Search for the cell housing the specified text and yield its [X, Y] center coordinate. 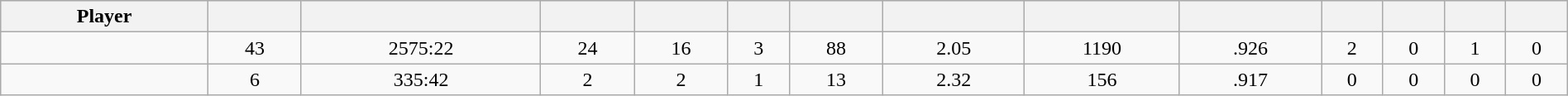
2.32 [954, 79]
335:42 [420, 79]
156 [1102, 79]
1190 [1102, 48]
Player [104, 17]
88 [835, 48]
2575:22 [420, 48]
24 [587, 48]
13 [835, 79]
16 [681, 48]
.926 [1250, 48]
6 [255, 79]
3 [758, 48]
43 [255, 48]
2.05 [954, 48]
.917 [1250, 79]
